For the text-containing cell, return its midpoint in [X, Y] coordinate format. 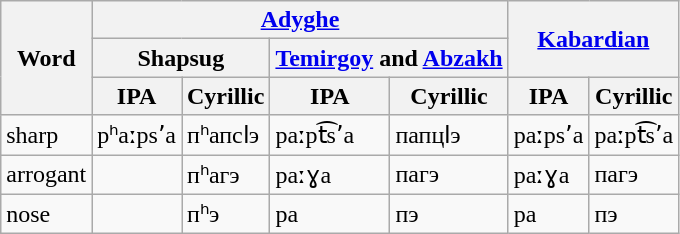
arrogant [46, 174]
Word [46, 58]
Temirgoy and Abzakh [389, 58]
пʰапсӏэ [226, 135]
pʰaːpsʼa [137, 135]
nose [46, 214]
paːpsʼa [548, 135]
Shapsug [181, 58]
пʰэ [226, 214]
папцӏэ [449, 135]
sharp [46, 135]
Adyghe [300, 20]
пʰагэ [226, 174]
Kabardian [593, 39]
